Scan for the cell matching the given text and deliver its [X, Y] coordinate at center. 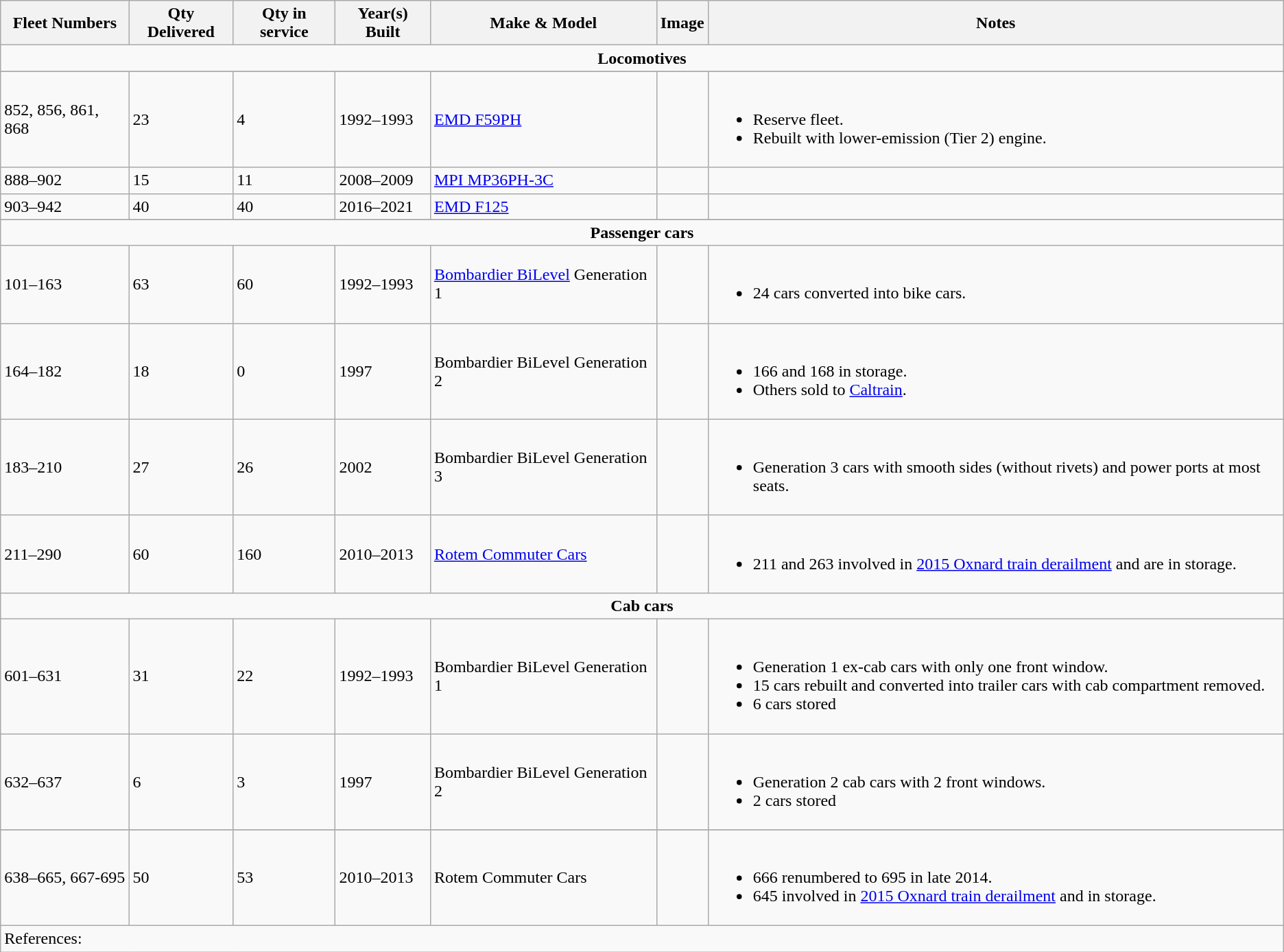
Make & Model [543, 23]
101–163 [64, 284]
Image [682, 23]
26 [284, 467]
63 [181, 284]
EMD F125 [543, 206]
211–290 [64, 554]
632–637 [64, 782]
0 [284, 371]
Bombardier BiLevel Generation 3 [543, 467]
Generation 1 ex-cab cars with only one front window.15 cars rebuilt and converted into trailer cars with cab compartment removed.6 cars stored [996, 676]
3 [284, 782]
6 [181, 782]
Year(s) Built [383, 23]
183–210 [64, 467]
EMD F59PH [543, 119]
Cab cars [642, 606]
Reserve fleet.Rebuilt with lower-emission (Tier 2) engine. [996, 119]
Locomotives [642, 58]
166 and 168 in storage.Others sold to Caltrain. [996, 371]
MPI MP36PH-3C [543, 180]
666 renumbered to 695 in late 2014.645 involved in 2015 Oxnard train derailment and in storage. [996, 878]
2002 [383, 467]
888–902 [64, 180]
601–631 [64, 676]
164–182 [64, 371]
27 [181, 467]
References: [642, 939]
211 and 263 involved in 2015 Oxnard train derailment and are in storage. [996, 554]
4 [284, 119]
Generation 2 cab cars with 2 front windows.2 cars stored [996, 782]
22 [284, 676]
11 [284, 180]
50 [181, 878]
53 [284, 878]
18 [181, 371]
903–942 [64, 206]
2016–2021 [383, 206]
Passenger cars [642, 233]
Qty Delivered [181, 23]
160 [284, 554]
638–665, 667-695 [64, 878]
852, 856, 861, 868 [64, 119]
Generation 3 cars with smooth sides (without rivets) and power ports at most seats. [996, 467]
15 [181, 180]
Qty in service [284, 23]
23 [181, 119]
24 cars converted into bike cars. [996, 284]
31 [181, 676]
Fleet Numbers [64, 23]
2008–2009 [383, 180]
Notes [996, 23]
